Output the (X, Y) coordinate of the center of the cell containing the given text.  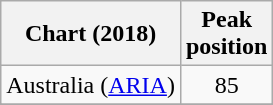
Australia (ARIA) (91, 85)
Peakposition (226, 34)
Chart (2018) (91, 34)
85 (226, 85)
